Capture the cell that displays the provided text and extract its (X, Y) central coordinate. 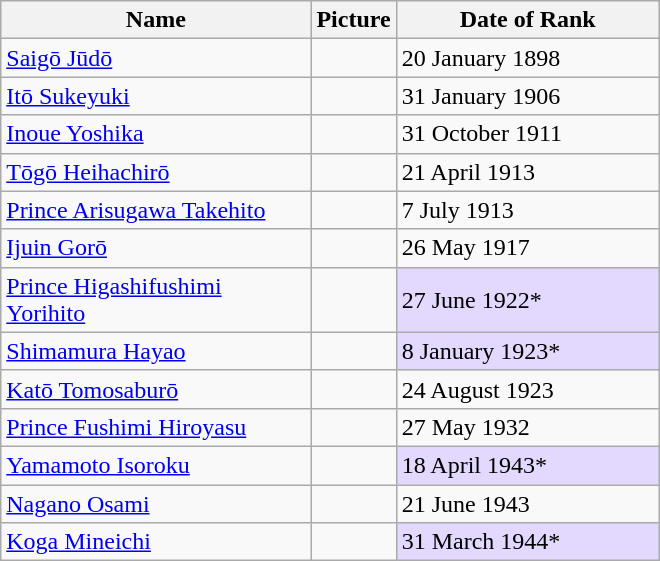
27 May 1932 (528, 427)
Prince Arisugawa Takehito (156, 210)
Prince Higashifushimi Yorihito (156, 300)
Tōgō Heihachirō (156, 172)
7 July 1913 (528, 210)
Yamamoto Isoroku (156, 465)
21 April 1913 (528, 172)
26 May 1917 (528, 248)
21 June 1943 (528, 503)
27 June 1922* (528, 300)
Nagano Osami (156, 503)
8 January 1923* (528, 351)
Date of Rank (528, 20)
18 April 1943* (528, 465)
31 March 1944* (528, 542)
24 August 1923 (528, 389)
Picture (354, 20)
Ijuin Gorō (156, 248)
Name (156, 20)
31 October 1911 (528, 134)
31 January 1906 (528, 96)
Katō Tomosaburō (156, 389)
Koga Mineichi (156, 542)
Shimamura Hayao (156, 351)
Prince Fushimi Hiroyasu (156, 427)
Inoue Yoshika (156, 134)
20 January 1898 (528, 58)
Saigō Jūdō (156, 58)
Itō Sukeyuki (156, 96)
